Determine the [X, Y] coordinate at the center of the cell enclosing the given text.  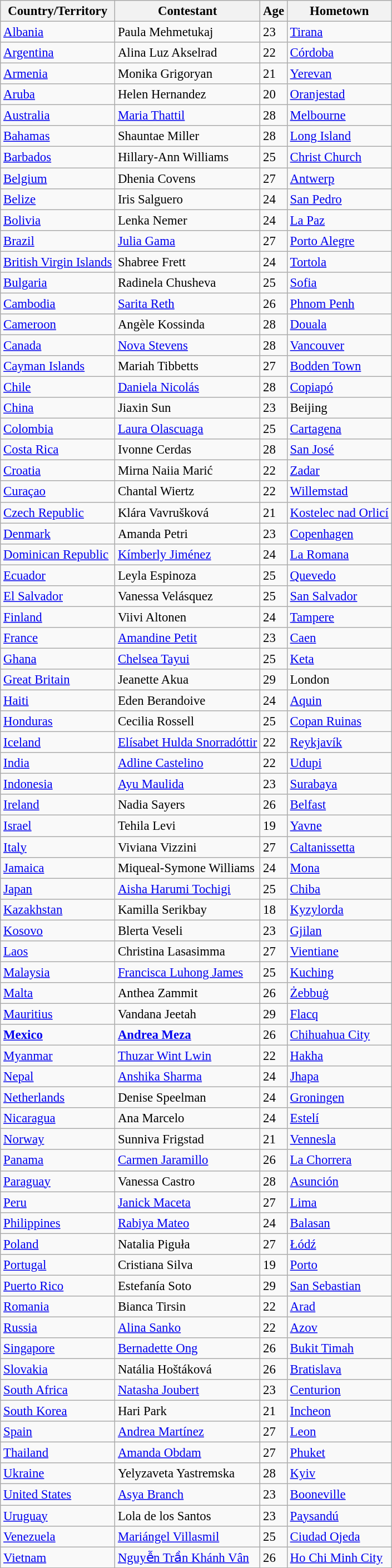
Malta [58, 993]
Bernadette Ong [188, 1348]
Ireland [58, 805]
Anthea Zammit [188, 993]
Estefanía Soto [188, 1286]
Cecilia Rossell [188, 721]
Copenhagen [339, 534]
San Sebastian [339, 1286]
Jiaxin Sun [188, 408]
Honduras [58, 721]
Denmark [58, 534]
Venezuela [58, 1536]
Sarita Reth [188, 303]
Vanessa Velásquez [188, 596]
Panama [58, 1161]
Natalia Piguła [188, 1244]
Malaysia [58, 972]
Shabree Frett [188, 262]
India [58, 763]
Mirna Naiia Marić [188, 471]
Kazakhstan [58, 909]
Arad [339, 1307]
Beijing [339, 408]
Maria Thattil [188, 116]
Nadia Sayers [188, 805]
Natasha Joubert [188, 1390]
18 [274, 909]
Aisha Harumi Tochigi [188, 889]
Age [274, 11]
Bahamas [58, 136]
Argentina [58, 53]
Janick Maceta [188, 1202]
Ecuador [58, 575]
South Korea [58, 1411]
London [339, 680]
Jhapa [339, 1077]
Quevedo [339, 575]
Jeanette Akua [188, 680]
Nova Stevens [188, 345]
Chiba [339, 889]
Nicaragua [58, 1118]
Shauntae Miller [188, 136]
Belfast [339, 805]
Vancouver [339, 345]
Great Britain [58, 680]
Lola de los Santos [188, 1516]
Vientiane [339, 952]
Copiapó [339, 387]
Dhenia Covens [188, 178]
Angèle Kossinda [188, 325]
Amanda Petri [188, 534]
Kuching [339, 972]
Estelí [339, 1118]
Ivonne Cerdas [188, 450]
Aquin [339, 701]
Puerto Rico [58, 1286]
Hari Park [188, 1411]
Bratislava [339, 1370]
Carmen Jaramillo [188, 1161]
Netherlands [58, 1098]
China [58, 408]
Cameroon [58, 325]
South Africa [58, 1390]
Sunniva Frigstad [188, 1139]
Denise Speelman [188, 1098]
Kímberly Jiménez [188, 554]
Anshika Sharma [188, 1077]
Laura Olascuaga [188, 429]
Aruba [58, 94]
Haiti [58, 701]
San Pedro [339, 199]
Łódź [339, 1244]
Belize [58, 199]
Douala [339, 325]
France [58, 638]
Chihuahua City [339, 1035]
Russia [58, 1327]
Amandine Petit [188, 638]
Bodden Town [339, 366]
Australia [58, 116]
Lenka Nemer [188, 220]
Yelyzaveta Yastremska [188, 1474]
Porto Alegre [339, 241]
Copan Ruinas [339, 721]
Kyzylorda [339, 909]
Indonesia [58, 784]
Tortola [339, 262]
Myanmar [58, 1056]
Cayman Islands [58, 366]
Keta [339, 659]
Lima [339, 1202]
Sofia [339, 283]
Paula Mehmetukaj [188, 32]
Viviana Vizzini [188, 847]
Canada [58, 345]
Dominican Republic [58, 554]
Thailand [58, 1453]
Hakha [339, 1056]
Bolivia [58, 220]
Philippines [58, 1223]
Norway [58, 1139]
Leyla Espinoza [188, 575]
Radinela Chusheva [188, 283]
Bukit Timah [339, 1348]
Kamilla Serikbay [188, 909]
Brazil [58, 241]
Reykjavík [339, 743]
Poland [58, 1244]
Romania [58, 1307]
Mariángel Villasmil [188, 1536]
Finland [58, 617]
Adline Castelino [188, 763]
Viivi Altonen [188, 617]
Gjilan [339, 930]
Iceland [58, 743]
Kosovo [58, 930]
Croatia [58, 471]
Porto [339, 1265]
La Romana [339, 554]
Balasan [339, 1223]
Colombia [58, 429]
Cristiana Silva [188, 1265]
Kostelec nad Orlicí [339, 512]
Andrea Meza [188, 1035]
Vanessa Castro [188, 1181]
Nepal [58, 1077]
Mexico [58, 1035]
Contestant [188, 11]
Barbados [58, 157]
Mauritius [58, 1014]
Country/Territory [58, 11]
Leon [339, 1432]
La Paz [339, 220]
Slovakia [58, 1370]
Cambodia [58, 303]
Ukraine [58, 1474]
Francisca Luhong James [188, 972]
Portugal [58, 1265]
Yerevan [339, 74]
Italy [58, 847]
Spain [58, 1432]
Bianca Tirsin [188, 1307]
Hillary-Ann Williams [188, 157]
Monika Grigoryan [188, 74]
Ciudad Ojeda [339, 1536]
Blerta Veseli [188, 930]
Czech Republic [58, 512]
Zadar [339, 471]
Elísabet Hulda Snorradóttir [188, 743]
Ayu Maulida [188, 784]
Hometown [339, 11]
Singapore [58, 1348]
Vandana Jeetah [188, 1014]
Willemstad [339, 492]
Laos [58, 952]
Groningen [339, 1098]
Cartagena [339, 429]
Julia Gama [188, 241]
Booneville [339, 1495]
Mariah Tibbetts [188, 366]
Phuket [339, 1453]
Azov [339, 1327]
Flacq [339, 1014]
Vietnam [58, 1557]
Helen Hernandez [188, 94]
Armenia [58, 74]
Chelsea Tayui [188, 659]
Asya Branch [188, 1495]
Iris Salguero [188, 199]
Albania [58, 32]
Christ Church [339, 157]
Jamaica [58, 868]
Nguyễn Trần Khánh Vân [188, 1557]
Alina Sanko [188, 1327]
United States [58, 1495]
Caen [339, 638]
Uruguay [58, 1516]
Daniela Nicolás [188, 387]
Chantal Wiertz [188, 492]
Udupi [339, 763]
Paysandú [339, 1516]
San Salvador [339, 596]
Amanda Obdam [188, 1453]
Eden Berandoive [188, 701]
Christina Lasasimma [188, 952]
Yavne [339, 826]
Surabaya [339, 784]
Israel [58, 826]
Ghana [58, 659]
Natália Hoštáková [188, 1370]
La Chorrera [339, 1161]
Costa Rica [58, 450]
El Salvador [58, 596]
Mona [339, 868]
Belgium [58, 178]
Thuzar Wint Lwin [188, 1056]
20 [274, 94]
Curaçao [58, 492]
Bulgaria [58, 283]
Japan [58, 889]
Żebbuġ [339, 993]
Tampere [339, 617]
Ho Chi Minh City [339, 1557]
Alina Luz Akselrad [188, 53]
San José [339, 450]
Rabiya Mateo [188, 1223]
Kyiv [339, 1474]
Incheon [339, 1411]
Asunción [339, 1181]
Córdoba [339, 53]
Ana Marcelo [188, 1118]
Antwerp [339, 178]
Caltanissetta [339, 847]
Vennesla [339, 1139]
Andrea Martínez [188, 1432]
Paraguay [58, 1181]
Oranjestad [339, 94]
Long Island [339, 136]
British Virgin Islands [58, 262]
Chile [58, 387]
Peru [58, 1202]
Tehila Levi [188, 826]
Tirana [339, 32]
Phnom Penh [339, 303]
Melbourne [339, 116]
Miqueal-Symone Williams [188, 868]
Centurion [339, 1390]
Klára Vavrušková [188, 512]
